Output the [X, Y] coordinate of the center of the cell containing the given text.  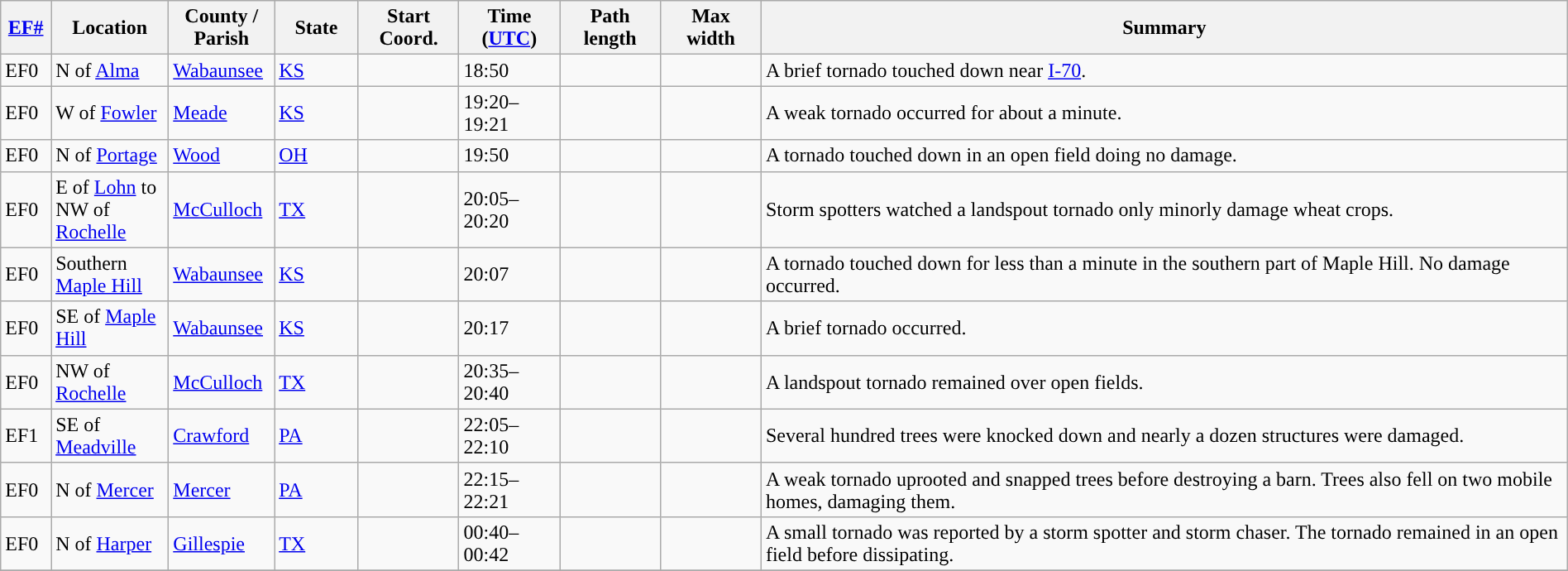
Time (UTC) [509, 28]
Start Coord. [409, 28]
Southern Maple Hill [110, 275]
NW of Rochelle [110, 382]
20:05–20:20 [509, 209]
00:40–00:42 [509, 543]
A small tornado was reported by a storm spotter and storm chaser. The tornado remained in an open field before dissipating. [1164, 543]
County / Parish [222, 28]
SE of Meadville [110, 435]
A landspout tornado remained over open fields. [1164, 382]
Mercer [222, 490]
A tornado touched down for less than a minute in the southern part of Maple Hill. No damage occurred. [1164, 275]
SE of Maple Hill [110, 328]
EF# [26, 28]
N of Mercer [110, 490]
OH [317, 156]
Storm spotters watched a landspout tornado only minorly damage wheat crops. [1164, 209]
E of Lohn to NW of Rochelle [110, 209]
22:15–22:21 [509, 490]
A brief tornado occurred. [1164, 328]
20:35–20:40 [509, 382]
19:50 [509, 156]
22:05–22:10 [509, 435]
18:50 [509, 70]
Meade [222, 113]
Crawford [222, 435]
A weak tornado uprooted and snapped trees before destroying a barn. Trees also fell on two mobile homes, damaging them. [1164, 490]
20:07 [509, 275]
Location [110, 28]
Max width [711, 28]
A tornado touched down in an open field doing no damage. [1164, 156]
Several hundred trees were knocked down and nearly a dozen structures were damaged. [1164, 435]
Gillespie [222, 543]
N of Alma [110, 70]
A brief tornado touched down near I-70. [1164, 70]
Wood [222, 156]
A weak tornado occurred for about a minute. [1164, 113]
State [317, 28]
19:20–19:21 [509, 113]
EF1 [26, 435]
W of Fowler [110, 113]
Path length [610, 28]
Summary [1164, 28]
N of Harper [110, 543]
N of Portage [110, 156]
20:17 [509, 328]
